Pinpoint the cell where the given text exists, returning its [x, y] midpoint coordinate. 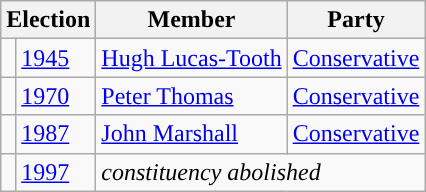
Hugh Lucas-Tooth [192, 58]
Peter Thomas [192, 96]
Member [192, 20]
Party [356, 20]
1945 [56, 58]
1987 [56, 134]
Election [48, 20]
1970 [56, 96]
1997 [56, 172]
constituency abolished [260, 172]
John Marshall [192, 134]
